Capture the cell that displays the provided text and extract its (x, y) central coordinate. 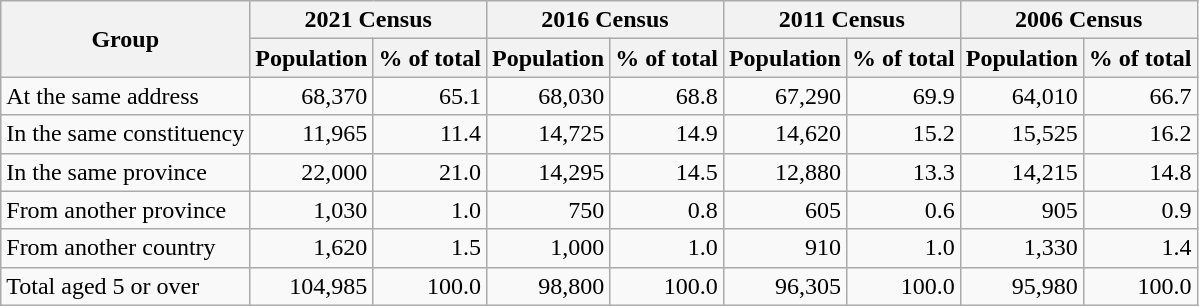
0.8 (667, 210)
2016 Census (606, 20)
14.5 (667, 172)
68,030 (548, 96)
2021 Census (368, 20)
1.4 (1140, 248)
From another province (126, 210)
13.3 (903, 172)
2011 Census (842, 20)
98,800 (548, 286)
605 (784, 210)
From another country (126, 248)
Total aged 5 or over (126, 286)
In the same province (126, 172)
14.9 (667, 134)
0.9 (1140, 210)
15,525 (1022, 134)
22,000 (312, 172)
69.9 (903, 96)
16.2 (1140, 134)
0.6 (903, 210)
1,000 (548, 248)
Group (126, 39)
67,290 (784, 96)
1,330 (1022, 248)
68,370 (312, 96)
14,620 (784, 134)
68.8 (667, 96)
2006 Census (1078, 20)
1.5 (430, 248)
14,215 (1022, 172)
910 (784, 248)
21.0 (430, 172)
14.8 (1140, 172)
At the same address (126, 96)
14,725 (548, 134)
In the same constituency (126, 134)
96,305 (784, 286)
14,295 (548, 172)
104,985 (312, 286)
1,030 (312, 210)
750 (548, 210)
65.1 (430, 96)
15.2 (903, 134)
905 (1022, 210)
11.4 (430, 134)
1,620 (312, 248)
12,880 (784, 172)
11,965 (312, 134)
66.7 (1140, 96)
64,010 (1022, 96)
95,980 (1022, 286)
